Output the [x, y] coordinate of the center of the cell containing the given text.  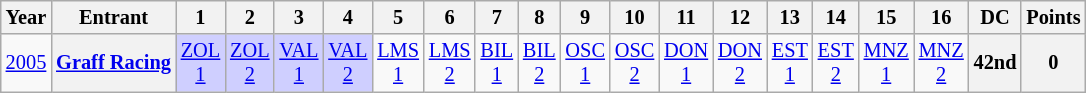
14 [836, 17]
7 [496, 17]
6 [450, 17]
11 [686, 17]
10 [634, 17]
LMS2 [450, 63]
Graff Racing [114, 63]
42nd [996, 63]
13 [790, 17]
Year [26, 17]
DON1 [686, 63]
LMS1 [398, 63]
BIL2 [540, 63]
0 [1053, 63]
8 [540, 17]
VAL2 [348, 63]
BIL1 [496, 63]
MNZ2 [942, 63]
EST2 [836, 63]
OSC1 [586, 63]
EST1 [790, 63]
15 [886, 17]
DON2 [740, 63]
OSC2 [634, 63]
VAL1 [298, 63]
MNZ1 [886, 63]
2 [250, 17]
Points [1053, 17]
9 [586, 17]
5 [398, 17]
ZOL1 [200, 63]
ZOL2 [250, 63]
12 [740, 17]
DC [996, 17]
2005 [26, 63]
4 [348, 17]
Entrant [114, 17]
16 [942, 17]
1 [200, 17]
3 [298, 17]
